Pinpoint the cell where the given text exists, returning its [X, Y] midpoint coordinate. 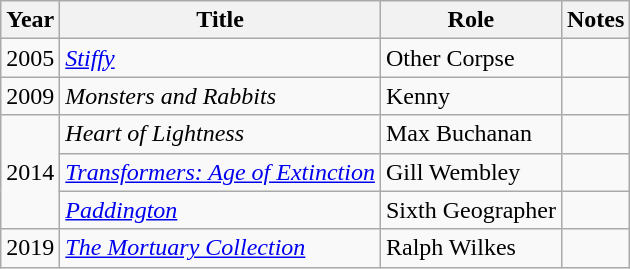
Title [220, 20]
The Mortuary Collection [220, 248]
2009 [30, 96]
Heart of Lightness [220, 134]
Gill Wembley [470, 172]
2019 [30, 248]
Role [470, 20]
2014 [30, 172]
Stiffy [220, 58]
Sixth Geographer [470, 210]
Monsters and Rabbits [220, 96]
Year [30, 20]
Notes [595, 20]
Max Buchanan [470, 134]
Transformers: Age of Extinction [220, 172]
Kenny [470, 96]
2005 [30, 58]
Other Corpse [470, 58]
Paddington [220, 210]
Ralph Wilkes [470, 248]
